Scan for the cell matching the given text and deliver its [X, Y] coordinate at center. 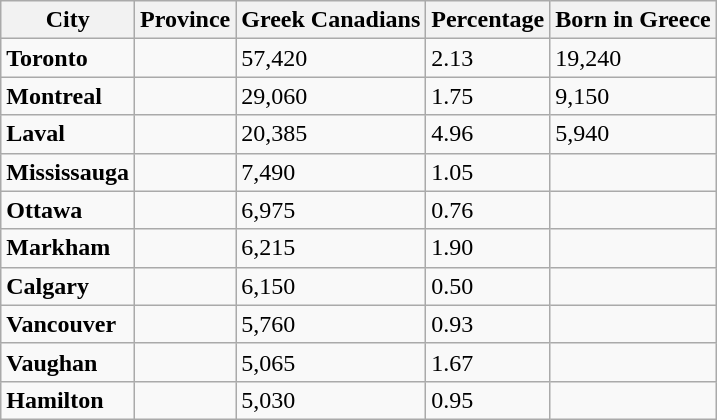
Born in Greece [634, 20]
Vancouver [68, 324]
5,030 [331, 400]
1.05 [488, 172]
Hamilton [68, 400]
Toronto [68, 58]
Province [186, 20]
19,240 [634, 58]
9,150 [634, 96]
City [68, 20]
6,215 [331, 248]
Laval [68, 134]
29,060 [331, 96]
Ottawa [68, 210]
5,760 [331, 324]
6,150 [331, 286]
20,385 [331, 134]
Montreal [68, 96]
Percentage [488, 20]
Markham [68, 248]
Mississauga [68, 172]
0.93 [488, 324]
1.67 [488, 362]
6,975 [331, 210]
5,065 [331, 362]
0.76 [488, 210]
0.95 [488, 400]
1.90 [488, 248]
Greek Canadians [331, 20]
1.75 [488, 96]
4.96 [488, 134]
2.13 [488, 58]
7,490 [331, 172]
Calgary [68, 286]
57,420 [331, 58]
0.50 [488, 286]
5,940 [634, 134]
Vaughan [68, 362]
